Find where the given text appears and provide that cell's center as (x, y) coordinate. 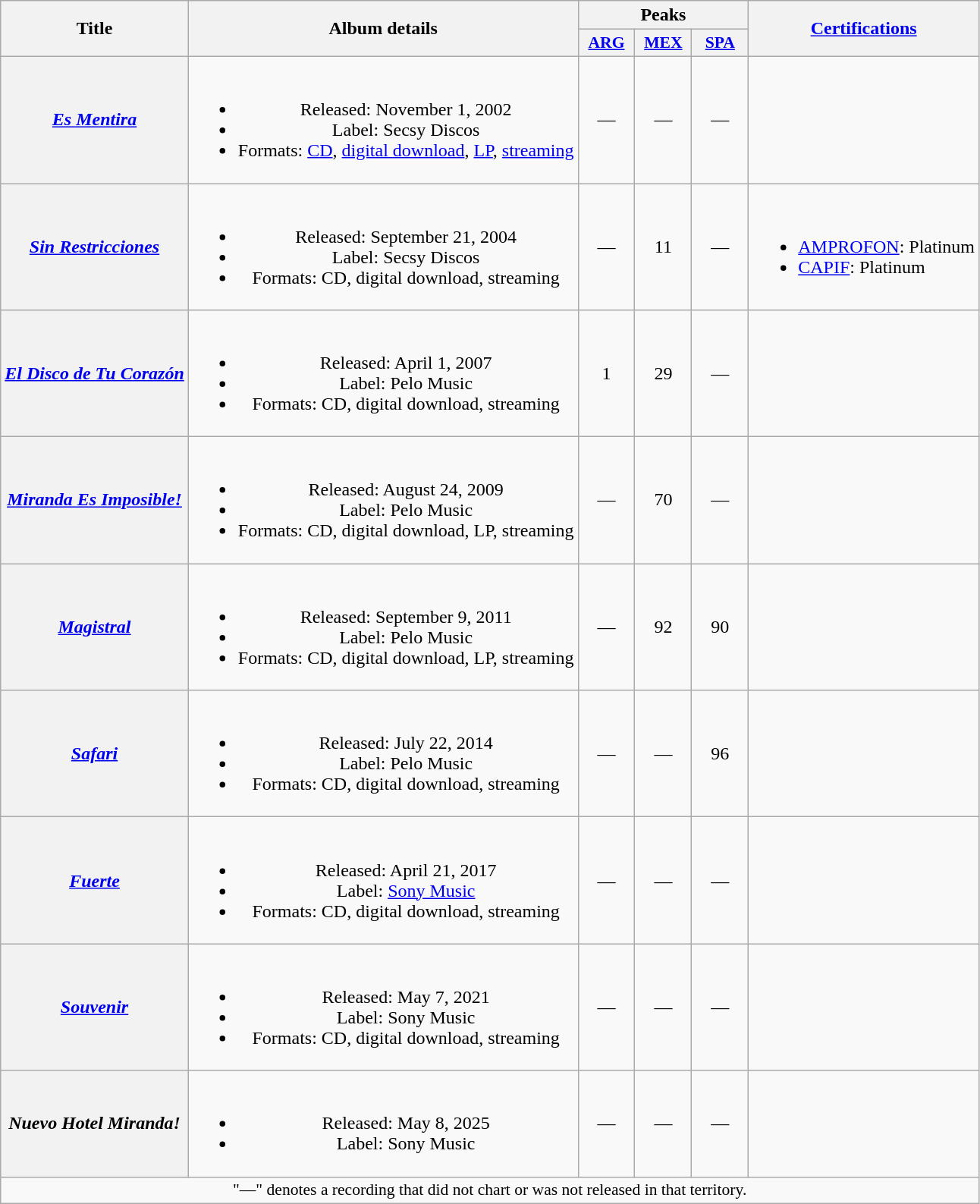
Sin Restricciones (95, 247)
Released: May 8, 2025Label: Sony Music (383, 1124)
ARG (607, 43)
92 (663, 627)
Released: September 21, 2004Label: Secsy DiscosFormats: CD, digital download, streaming (383, 247)
Magistral (95, 627)
Released: April 1, 2007Label: Pelo MusicFormats: CD, digital download, streaming (383, 373)
Released: July 22, 2014Label: Pelo MusicFormats: CD, digital download, streaming (383, 754)
AMPROFON: PlatinumCAPIF: Platinum (864, 247)
Album details (383, 29)
Fuerte (95, 880)
Nuevo Hotel Miranda! (95, 1124)
El Disco de Tu Corazón (95, 373)
11 (663, 247)
Released: April 21, 2017Label: Sony MusicFormats: CD, digital download, streaming (383, 880)
Es Mentira (95, 120)
"—" denotes a recording that did not chart or was not released in that territory. (490, 1190)
MEX (663, 43)
Miranda Es Imposible! (95, 501)
Released: August 24, 2009Label: Pelo MusicFormats: CD, digital download, LP, streaming (383, 501)
1 (607, 373)
SPA (721, 43)
Released: November 1, 2002Label: Secsy DiscosFormats: CD, digital download, LP, streaming (383, 120)
Certifications (864, 29)
Released: September 9, 2011Label: Pelo MusicFormats: CD, digital download, LP, streaming (383, 627)
Safari (95, 754)
70 (663, 501)
90 (721, 627)
29 (663, 373)
Peaks (663, 15)
96 (721, 754)
Souvenir (95, 1008)
Title (95, 29)
Released: May 7, 2021Label: Sony MusicFormats: CD, digital download, streaming (383, 1008)
